Find where the given text appears and provide that cell's center as [X, Y] coordinate. 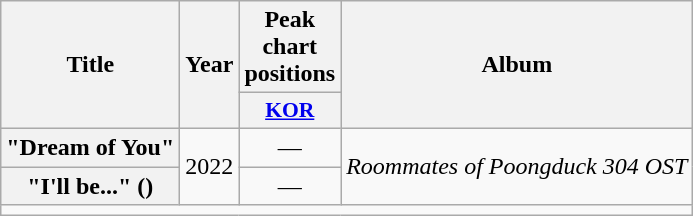
2022 [210, 166]
Peak chart positions [290, 47]
"Dream of You" [90, 147]
Album [517, 65]
"I'll be..." () [90, 185]
KOR [290, 111]
Year [210, 65]
Title [90, 65]
Roommates of Poongduck 304 OST [517, 166]
